Find where the given text appears and provide that cell's center as (x, y) coordinate. 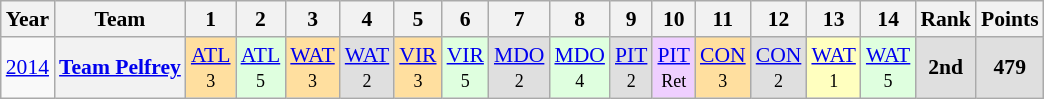
2nd (946, 68)
Year (28, 19)
14 (888, 19)
8 (580, 19)
Team Pelfrey (120, 68)
ATL3 (211, 68)
PIT2 (632, 68)
9 (632, 19)
WAT1 (833, 68)
2014 (28, 68)
VIR3 (418, 68)
479 (1010, 68)
2 (261, 19)
Points (1010, 19)
PITRet (674, 68)
MDO2 (520, 68)
CON2 (779, 68)
7 (520, 19)
VIR5 (466, 68)
ATL5 (261, 68)
Team (120, 19)
WAT2 (367, 68)
5 (418, 19)
MDO4 (580, 68)
4 (367, 19)
Rank (946, 19)
WAT5 (888, 68)
10 (674, 19)
1 (211, 19)
3 (312, 19)
12 (779, 19)
6 (466, 19)
11 (723, 19)
13 (833, 19)
WAT3 (312, 68)
CON3 (723, 68)
